Return the (x, y) coordinate for the center point of the cell that contains the specified text.  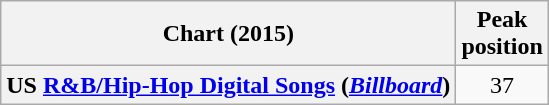
Chart (2015) (228, 34)
US R&B/Hip-Hop Digital Songs (Billboard) (228, 85)
37 (502, 85)
Peakposition (502, 34)
